Capture the cell that displays the provided text and extract its (X, Y) central coordinate. 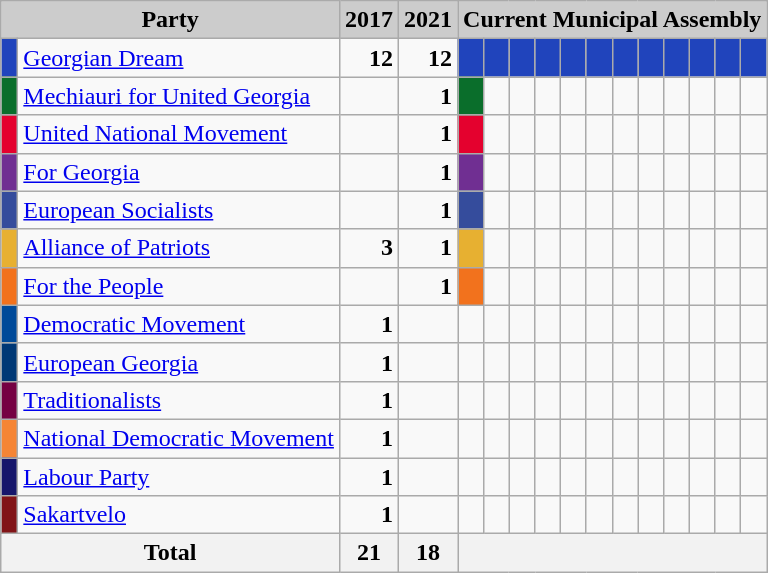
Total (170, 553)
Traditionalists (179, 400)
European Socialists (179, 210)
For the People (179, 286)
Georgian Dream (179, 58)
21 (368, 553)
Labour Party (179, 477)
European Georgia (179, 362)
Current Municipal Assembly (612, 20)
Sakartvelo (179, 515)
For Georgia (179, 172)
United National Movement (179, 134)
Democratic Movement (179, 324)
Alliance of Patriots (179, 248)
2021 (428, 20)
2017 (368, 20)
18 (428, 553)
3 (368, 248)
Party (170, 20)
National Democratic Movement (179, 438)
Mechiauri for United Georgia (179, 96)
